Detect which cell encompasses the target text, then output its (x, y) center coordinate. 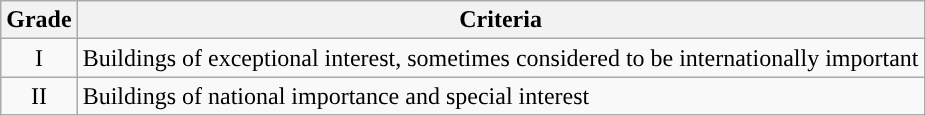
II (39, 96)
Buildings of national importance and special interest (500, 96)
Criteria (500, 20)
Buildings of exceptional interest, sometimes considered to be internationally important (500, 58)
Grade (39, 20)
I (39, 58)
